Extract the (x, y) coordinate from the center of the cell holding the provided text.  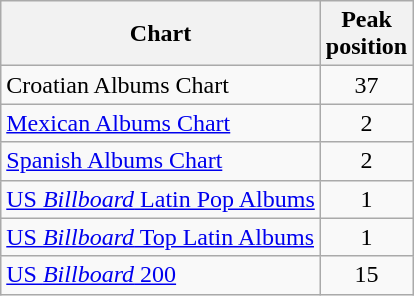
US Billboard 200 (161, 275)
Peakposition (366, 34)
15 (366, 275)
Mexican Albums Chart (161, 123)
Croatian Albums Chart (161, 85)
US Billboard Top Latin Albums (161, 237)
US Billboard Latin Pop Albums (161, 199)
Spanish Albums Chart (161, 161)
37 (366, 85)
Chart (161, 34)
